Determine the [X, Y] coordinate at the center of the cell enclosing the given text.  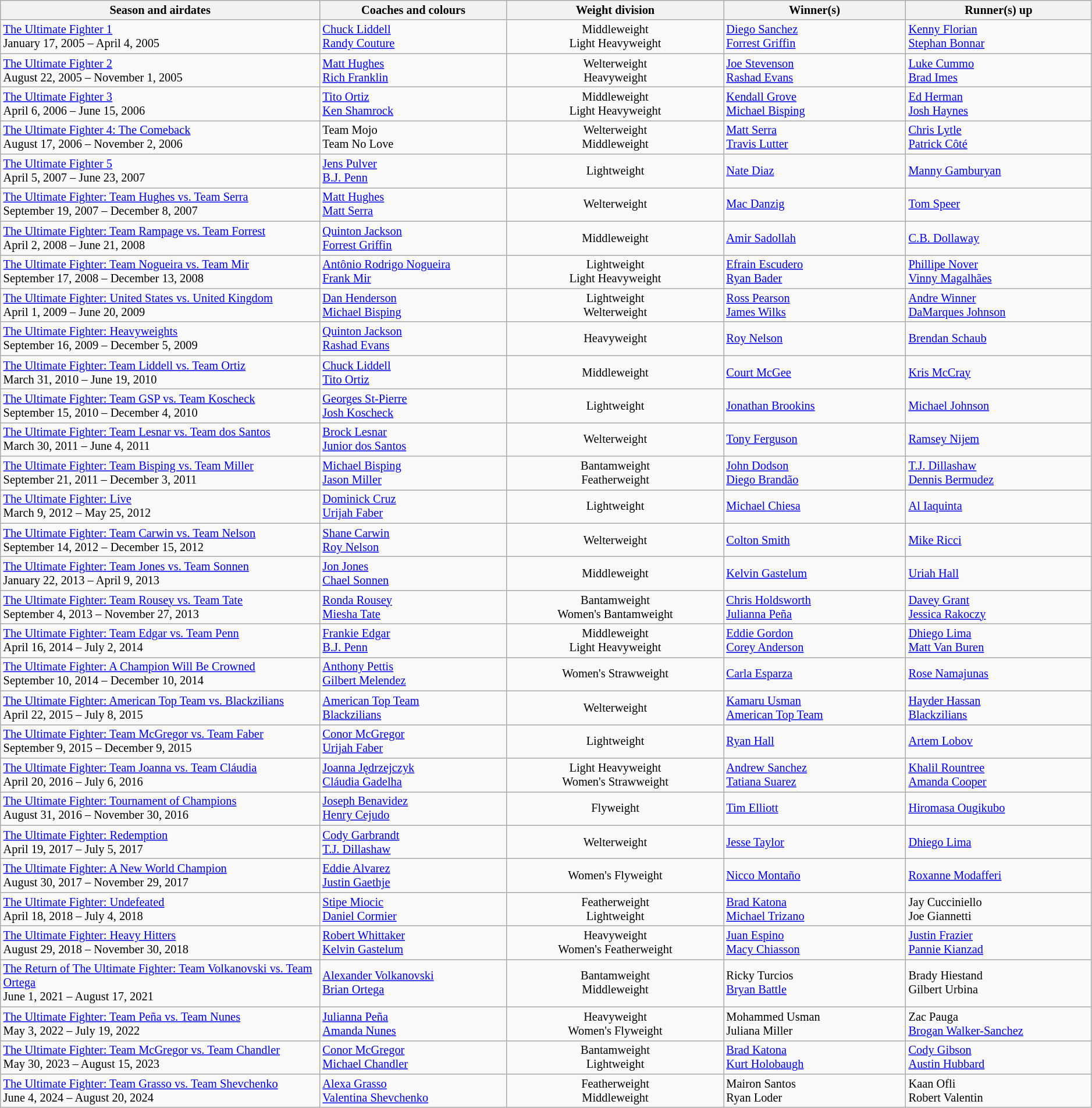
Colton Smith [814, 540]
Women's Flyweight [615, 875]
HeavyweightWomen's Featherweight [615, 943]
Light HeavyweightWomen's Strawweight [615, 775]
WelterweightMiddleweight [615, 137]
Joseph Benavidez Henry Cejudo [414, 808]
Ed Herman Josh Haynes [999, 104]
The Ultimate Fighter 2August 22, 2005 – November 1, 2005 [161, 70]
Weight division [615, 10]
Tito Ortiz Ken Shamrock [414, 104]
Jens Pulver B.J. Penn [414, 171]
Flyweight [615, 808]
Nate Diaz [814, 171]
BantamweightLightweight [615, 1057]
Manny Gamburyan [999, 171]
Matt Hughes Rich Franklin [414, 70]
Michael Chiesa [814, 506]
Runner(s) up [999, 10]
Conor McGregor Urijah Faber [414, 741]
Mohammed Usman Juliana Miller [814, 1024]
LightweightLight Heavyweight [615, 272]
Tom Speer [999, 204]
Tony Ferguson [814, 439]
The Ultimate Fighter: United States vs. United KingdomApril 1, 2009 – June 20, 2009 [161, 305]
The Ultimate Fighter: LiveMarch 9, 2012 – May 25, 2012 [161, 506]
Juan Espino Macy Chiasson [814, 943]
Stipe Miocic Daniel Cormier [414, 909]
Brock Lesnar Junior dos Santos [414, 439]
Mike Ricci [999, 540]
Amir Sadollah [814, 238]
Khalil Rountree Amanda Cooper [999, 775]
Chuck Liddell Randy Couture [414, 37]
Mairon Santos Ryan Loder [814, 1091]
Cody Garbrandt T.J. Dillashaw [414, 842]
The Ultimate Fighter: Team Edgar vs. Team PennApril 16, 2014 – July 2, 2014 [161, 641]
Kendall Grove Michael Bisping [814, 104]
The Ultimate Fighter 5April 5, 2007 – June 23, 2007 [161, 171]
Ramsey Nijem [999, 439]
Ricky Turcios Bryan Battle [814, 983]
Jonathan Brookins [814, 406]
Michael Bisping Jason Miller [414, 473]
Quinton Jackson Forrest Griffin [414, 238]
The Ultimate Fighter: American Top Team vs. BlackziliansApril 22, 2015 – July 8, 2015 [161, 708]
Bantamweight Featherweight [615, 473]
The Ultimate Fighter: Heavy HittersAugust 29, 2018 – November 30, 2018 [161, 943]
Court McGee [814, 372]
Hiromasa Ougikubo [999, 808]
Eddie Gordon Corey Anderson [814, 641]
Alexander Volkanovski Brian Ortega [414, 983]
Carla Esparza [814, 674]
Georges St-Pierre Josh Koscheck [414, 406]
Kamaru Usman American Top Team [814, 708]
The Ultimate Fighter: RedemptionApril 19, 2017 – July 5, 2017 [161, 842]
Dhiego Lima Matt Van Buren [999, 641]
The Ultimate Fighter 1January 17, 2005 – April 4, 2005 [161, 37]
Diego Sanchez Forrest Griffin [814, 37]
Team Mojo Team No Love [414, 137]
Ryan Hall [814, 741]
The Ultimate Fighter: Tournament of ChampionsAugust 31, 2016 – November 30, 2016 [161, 808]
Anthony Pettis Gilbert Melendez [414, 674]
Frankie Edgar B.J. Penn [414, 641]
Shane Carwin Roy Nelson [414, 540]
Artem Lobov [999, 741]
The Ultimate Fighter: Team Jones vs. Team SonnenJanuary 22, 2013 – April 9, 2013 [161, 573]
The Ultimate Fighter: Team McGregor vs. Team FaberSeptember 9, 2015 – December 9, 2015 [161, 741]
Cody Gibson Austin Hubbard [999, 1057]
Kelvin Gastelum [814, 573]
HeavyweightWomen's Flyweight [615, 1024]
Justin Frazier Pannie Kianzad [999, 943]
Dominick Cruz Urijah Faber [414, 506]
Nicco Montaño [814, 875]
Chuck Liddell Tito Ortiz [414, 372]
The Ultimate Fighter: A Champion Will Be CrownedSeptember 10, 2014 – December 10, 2014 [161, 674]
Rose Namajunas [999, 674]
American Top Team Blackzilians [414, 708]
Ross Pearson James Wilks [814, 305]
Brady Hiestand Gilbert Urbina [999, 983]
Dhiego Lima [999, 842]
Matt Hughes Matt Serra [414, 204]
Robert Whittaker Kelvin Gastelum [414, 943]
The Ultimate Fighter: Team GSP vs. Team KoscheckSeptember 15, 2010 – December 4, 2010 [161, 406]
BantamweightWomen's Bantamweight [615, 607]
The Ultimate Fighter: Team Carwin vs. Team NelsonSeptember 14, 2012 – December 15, 2012 [161, 540]
Luke Cummo Brad Imes [999, 70]
The Return of The Ultimate Fighter: Team Volkanovski vs. Team OrtegaJune 1, 2021 – August 17, 2021 [161, 983]
The Ultimate Fighter: HeavyweightsSeptember 16, 2009 – December 5, 2009 [161, 339]
Mac Danzig [814, 204]
Hayder Hassan Blackzilians [999, 708]
Eddie Alvarez Justin Gaethje [414, 875]
Women's Strawweight [615, 674]
Matt Serra Travis Lutter [814, 137]
LightweightWelterweight [615, 305]
Kaan Ofli Robert Valentin [999, 1091]
Chris Lytle Patrick Côté [999, 137]
Efrain Escudero Ryan Bader [814, 272]
Brad Katona Michael Trizano [814, 909]
Brendan Schaub [999, 339]
John Dodson Diego Brandão [814, 473]
Michael Johnson [999, 406]
FeatherweightMiddleweight [615, 1091]
Season and airdates [161, 10]
Kris McCray [999, 372]
Joanna Jędrzejczyk Cláudia Gadelha [414, 775]
Winner(s) [814, 10]
Ronda Rousey Miesha Tate [414, 607]
Quinton Jackson Rashad Evans [414, 339]
Jon Jones Chael Sonnen [414, 573]
Antônio Rodrigo Nogueira Frank Mir [414, 272]
Zac Pauga Brogan Walker-Sanchez [999, 1024]
Coaches and colours [414, 10]
Tim Elliott [814, 808]
Andrew Sanchez Tatiana Suarez [814, 775]
Phillipe Nover Vinny Magalhães [999, 272]
Kenny Florian Stephan Bonnar [999, 37]
Al Iaquinta [999, 506]
The Ultimate Fighter: Team Rampage vs. Team ForrestApril 2, 2008 – June 21, 2008 [161, 238]
The Ultimate Fighter: Team Nogueira vs. Team MirSeptember 17, 2008 – December 13, 2008 [161, 272]
The Ultimate Fighter: Team Grasso vs. Team ShevchenkoJune 4, 2024 – August 20, 2024 [161, 1091]
Roxanne Modafferi [999, 875]
Jesse Taylor [814, 842]
The Ultimate Fighter: Team Lesnar vs. Team dos SantosMarch 30, 2011 – June 4, 2011 [161, 439]
C.B. Dollaway [999, 238]
The Ultimate Fighter: Team Liddell vs. Team OrtizMarch 31, 2010 – June 19, 2010 [161, 372]
Jay Cucciniello Joe Giannetti [999, 909]
BantamweightMiddleweight [615, 983]
Alexa Grasso Valentina Shevchenko [414, 1091]
WelterweightHeavyweight [615, 70]
T.J. Dillashaw Dennis Bermudez [999, 473]
The Ultimate Fighter: Team Bisping vs. Team MillerSeptember 21, 2011 – December 3, 2011 [161, 473]
The Ultimate Fighter: Team Peña vs. Team NunesMay 3, 2022 – July 19, 2022 [161, 1024]
FeatherweightLightweight [615, 909]
The Ultimate Fighter: UndefeatedApril 18, 2018 – July 4, 2018 [161, 909]
Uriah Hall [999, 573]
Julianna Peña Amanda Nunes [414, 1024]
The Ultimate Fighter 4: The ComebackAugust 17, 2006 – November 2, 2006 [161, 137]
Heavyweight [615, 339]
The Ultimate Fighter: Team Hughes vs. Team SerraSeptember 19, 2007 – December 8, 2007 [161, 204]
The Ultimate Fighter: Team Joanna vs. Team CláudiaApril 20, 2016 – July 6, 2016 [161, 775]
The Ultimate Fighter: A New World ChampionAugust 30, 2017 – November 29, 2017 [161, 875]
Conor McGregor Michael Chandler [414, 1057]
Joe Stevenson Rashad Evans [814, 70]
Andre Winner DaMarques Johnson [999, 305]
Dan Henderson Michael Bisping [414, 305]
Chris Holdsworth Julianna Peña [814, 607]
Brad Katona Kurt Holobaugh [814, 1057]
Davey Grant Jessica Rakoczy [999, 607]
The Ultimate Fighter: Team Rousey vs. Team TateSeptember 4, 2013 – November 27, 2013 [161, 607]
The Ultimate Fighter 3April 6, 2006 – June 15, 2006 [161, 104]
The Ultimate Fighter: Team McGregor vs. Team ChandlerMay 30, 2023 – August 15, 2023 [161, 1057]
Roy Nelson [814, 339]
